Locate the cell with the specified text and output its (X, Y) center coordinate. 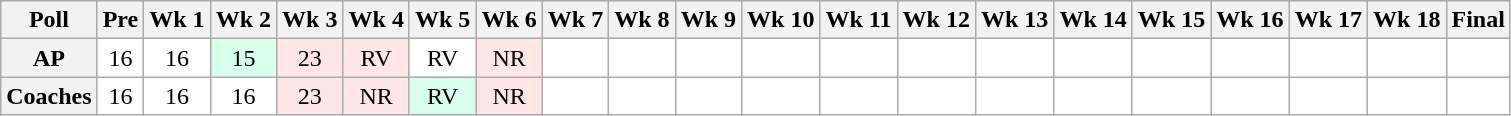
Coaches (49, 96)
Wk 16 (1250, 20)
Wk 17 (1328, 20)
Wk 8 (642, 20)
Wk 18 (1407, 20)
Wk 11 (858, 20)
Wk 1 (177, 20)
Final (1478, 20)
Wk 9 (708, 20)
AP (49, 58)
Wk 15 (1171, 20)
15 (243, 58)
Pre (120, 20)
Poll (49, 20)
Wk 6 (509, 20)
Wk 3 (310, 20)
Wk 4 (376, 20)
Wk 7 (575, 20)
Wk 5 (442, 20)
Wk 12 (936, 20)
Wk 10 (781, 20)
Wk 2 (243, 20)
Wk 14 (1093, 20)
Wk 13 (1014, 20)
